Extract the (X, Y) coordinate from the center of the cell holding the provided text.  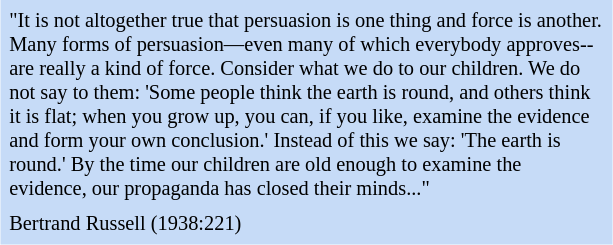
Bertrand Russell (1938:221) (306, 224)
